From the cell containing the given text, extract its center point as (X, Y) coordinate. 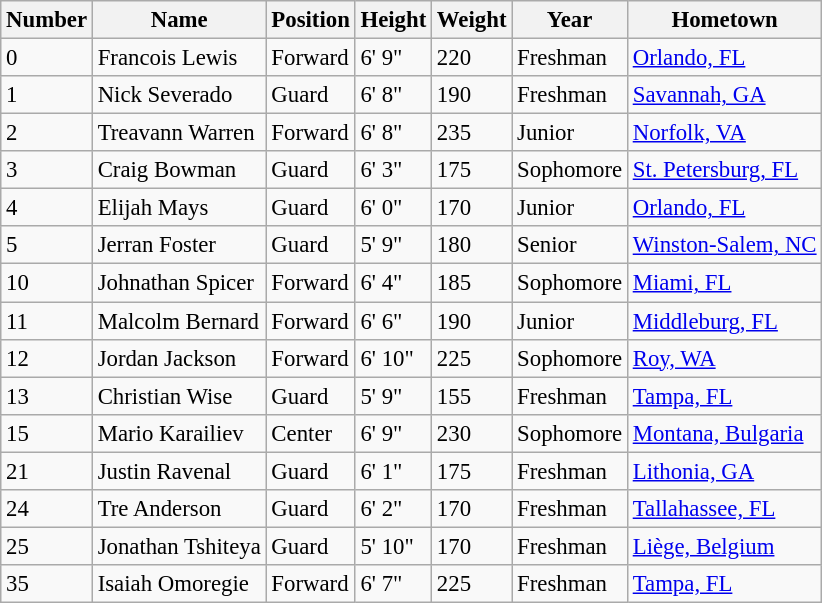
Center (310, 433)
Jerran Foster (179, 245)
Savannah, GA (724, 95)
2 (47, 133)
25 (47, 546)
Malcolm Bernard (179, 321)
21 (47, 471)
Elijah Mays (179, 208)
230 (472, 433)
5 (47, 245)
St. Petersburg, FL (724, 170)
6' 4" (393, 283)
Name (179, 20)
13 (47, 396)
180 (472, 245)
1 (47, 95)
35 (47, 584)
155 (472, 396)
4 (47, 208)
24 (47, 509)
Number (47, 20)
12 (47, 358)
Francois Lewis (179, 58)
Justin Ravenal (179, 471)
6' 1" (393, 471)
Christian Wise (179, 396)
Norfolk, VA (724, 133)
6' 3" (393, 170)
15 (47, 433)
Position (310, 20)
Year (570, 20)
Roy, WA (724, 358)
220 (472, 58)
Hometown (724, 20)
Liège, Belgium (724, 546)
Treavann Warren (179, 133)
Johnathan Spicer (179, 283)
6' 0" (393, 208)
0 (47, 58)
Craig Bowman (179, 170)
Lithonia, GA (724, 471)
235 (472, 133)
Tallahassee, FL (724, 509)
6' 10" (393, 358)
Tre Anderson (179, 509)
Winston-Salem, NC (724, 245)
185 (472, 283)
3 (47, 170)
Miami, FL (724, 283)
Jordan Jackson (179, 358)
Height (393, 20)
Montana, Bulgaria (724, 433)
10 (47, 283)
Mario Karailiev (179, 433)
Senior (570, 245)
Isaiah Omoregie (179, 584)
11 (47, 321)
6' 7" (393, 584)
Nick Severado (179, 95)
5' 10" (393, 546)
Middleburg, FL (724, 321)
Weight (472, 20)
6' 6" (393, 321)
Jonathan Tshiteya (179, 546)
6' 2" (393, 509)
